Output the (x, y) coordinate of the center of the cell containing the given text.  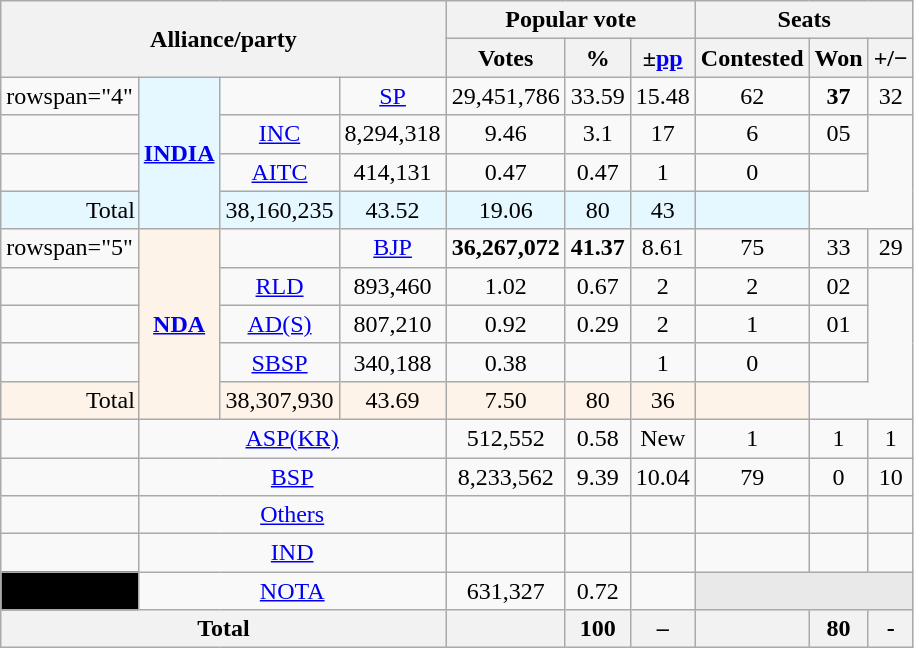
29,451,786 (506, 96)
0.72 (598, 591)
01 (838, 324)
% (598, 58)
43.52 (392, 210)
512,552 (506, 438)
AD(S) (280, 324)
02 (838, 286)
38,160,235 (280, 210)
0.29 (598, 324)
100 (598, 629)
Won (838, 58)
– (662, 629)
414,131 (392, 172)
0.58 (598, 438)
Alliance/party (224, 39)
75 (752, 248)
Contested (752, 58)
33.59 (598, 96)
17 (662, 134)
8.61 (662, 248)
8,233,562 (506, 477)
Popular vote (570, 20)
RLD (280, 286)
±pp (662, 58)
0.38 (506, 362)
SBSP (280, 362)
Votes (506, 58)
15.48 (662, 96)
05 (838, 134)
893,460 (392, 286)
NOTA (292, 591)
- (890, 629)
AITC (280, 172)
6 (752, 134)
New (662, 438)
10 (890, 477)
807,210 (392, 324)
+/− (890, 58)
36,267,072 (506, 248)
IND (292, 553)
9.46 (506, 134)
32 (890, 96)
33 (838, 248)
1.02 (506, 286)
0.92 (506, 324)
8,294,318 (392, 134)
79 (752, 477)
Seats (804, 20)
INC (280, 134)
SP (392, 96)
38,307,930 (280, 400)
Others (292, 515)
9.39 (598, 477)
36 (662, 400)
37 (838, 96)
3.1 (598, 134)
0.67 (598, 286)
43 (662, 210)
BSP (292, 477)
29 (890, 248)
62 (752, 96)
rowspan="4" (70, 96)
10.04 (662, 477)
rowspan="5" (70, 248)
19.06 (506, 210)
43.69 (392, 400)
7.50 (506, 400)
BJP (392, 248)
631,327 (506, 591)
INDIA (179, 153)
NDA (179, 324)
340,188 (392, 362)
ASP(KR) (292, 438)
41.37 (598, 248)
